From the cell containing the given text, extract its center point as [X, Y] coordinate. 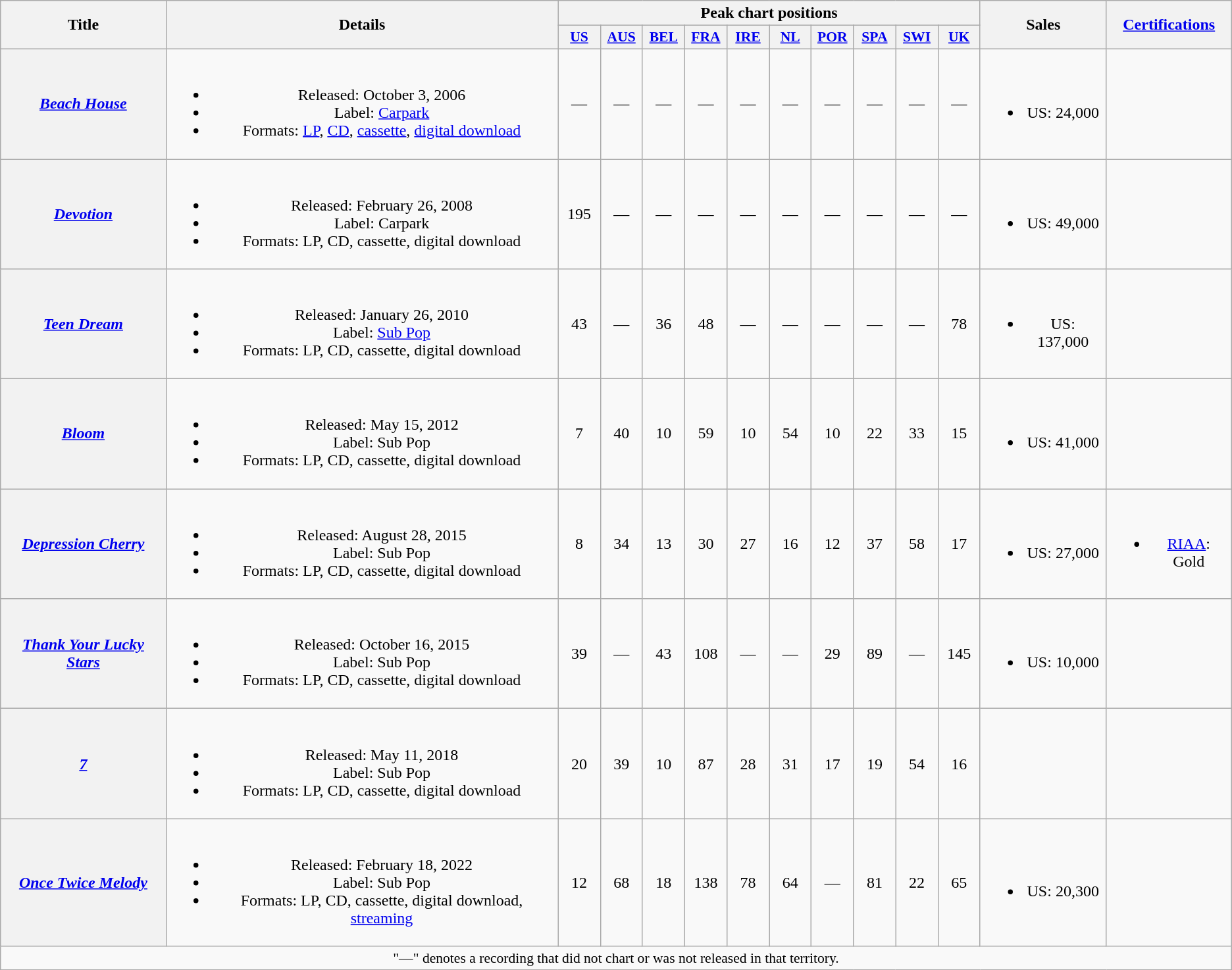
RIAA: Gold [1169, 544]
NL [790, 38]
13 [663, 544]
48 [706, 324]
"—" denotes a recording that did not chart or was not released in that territory. [616, 958]
31 [790, 763]
28 [748, 763]
SWI [917, 38]
195 [579, 215]
145 [959, 654]
Once Twice Melody [83, 882]
15 [959, 434]
36 [663, 324]
29 [833, 654]
UK [959, 38]
33 [917, 434]
US: 49,000 [1043, 215]
Details [362, 25]
BEL [663, 38]
US [579, 38]
Released: August 28, 2015Label: Sub PopFormats: LP, CD, cassette, digital download [362, 544]
Released: February 18, 2022Label: Sub PopFormats: LP, CD, cassette, digital download, streaming [362, 882]
Certifications [1169, 25]
Released: May 15, 2012Label: Sub PopFormats: LP, CD, cassette, digital download [362, 434]
58 [917, 544]
89 [875, 654]
Released: February 26, 2008Label: CarparkFormats: LP, CD, cassette, digital download [362, 215]
Bloom [83, 434]
27 [748, 544]
Released: October 16, 2015Label: Sub PopFormats: LP, CD, cassette, digital download [362, 654]
34 [621, 544]
US: 137,000 [1043, 324]
65 [959, 882]
18 [663, 882]
Depression Cherry [83, 544]
20 [579, 763]
Devotion [83, 215]
FRA [706, 38]
37 [875, 544]
US: 41,000 [1043, 434]
POR [833, 38]
30 [706, 544]
64 [790, 882]
19 [875, 763]
Released: January 26, 2010Label: Sub PopFormats: LP, CD, cassette, digital download [362, 324]
US: 20,300 [1043, 882]
IRE [748, 38]
Released: October 3, 2006Label: CarparkFormats: LP, CD, cassette, digital download [362, 104]
Released: May 11, 2018Label: Sub PopFormats: LP, CD, cassette, digital download [362, 763]
Thank Your Lucky Stars [83, 654]
Beach House [83, 104]
Title [83, 25]
US: 10,000 [1043, 654]
138 [706, 882]
Sales [1043, 25]
81 [875, 882]
40 [621, 434]
AUS [621, 38]
108 [706, 654]
US: 27,000 [1043, 544]
US: 24,000 [1043, 104]
Peak chart positions [769, 13]
87 [706, 763]
59 [706, 434]
SPA [875, 38]
68 [621, 882]
8 [579, 544]
Teen Dream [83, 324]
